Provide the [X, Y] coordinate of the cell's center where the given text is located.  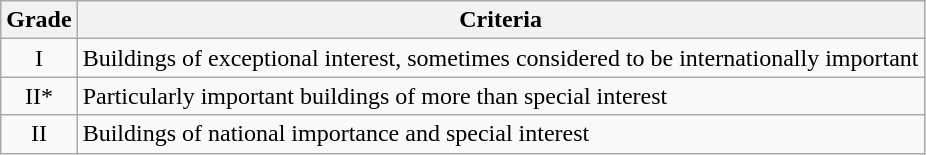
Grade [39, 20]
I [39, 58]
II* [39, 96]
II [39, 134]
Criteria [500, 20]
Buildings of national importance and special interest [500, 134]
Buildings of exceptional interest, sometimes considered to be internationally important [500, 58]
Particularly important buildings of more than special interest [500, 96]
